Locate the cell with the specified text and output its [X, Y] center coordinate. 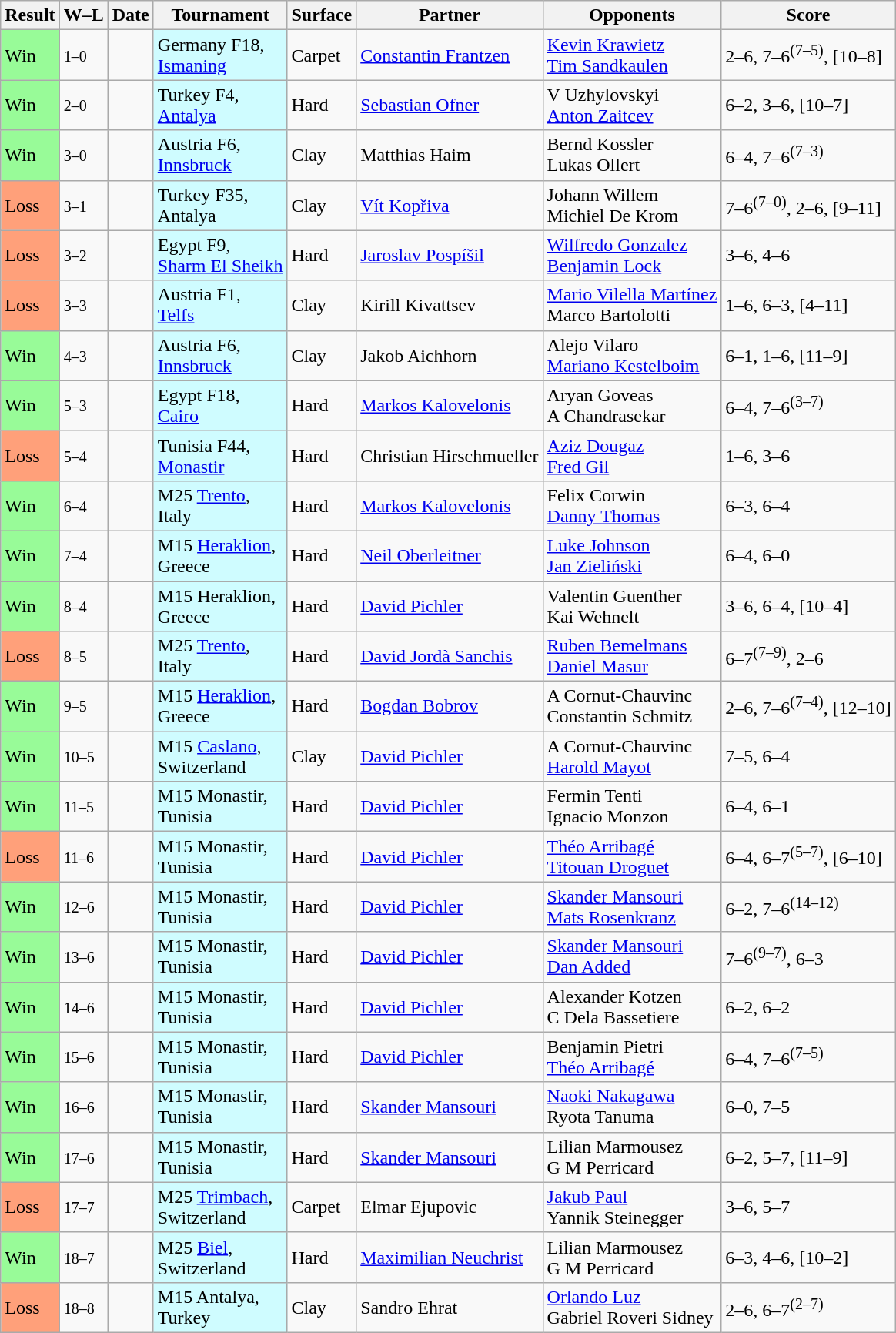
4–3 [83, 356]
M15 Antalya, Turkey [220, 1308]
3–0 [83, 156]
Kevin Krawietz Tim Sandkaulen [632, 55]
Aryan Goveas A Chandrasekar [632, 405]
Alexander Kotzen C Dela Bassetiere [632, 1007]
12–6 [83, 907]
6–2, 6–2 [808, 1007]
Christian Hirschmueller [450, 456]
3–6, 5–7 [808, 1207]
Vít Kopřiva [450, 205]
Egypt F9, Sharm El Sheikh [220, 256]
7–6(9–7), 6–3 [808, 956]
Turkey F35, Antalya [220, 205]
8–4 [83, 605]
17–6 [83, 1157]
Maximilian Neuchrist [450, 1257]
2–6, 6–7(2–7) [808, 1308]
Austria F1, Telfs [220, 305]
Elmar Ejupovic [450, 1207]
3–6, 4–6 [808, 256]
Jakub Paul Yannik Steinegger [632, 1207]
9–5 [83, 707]
1–6, 6–3, [4–11] [808, 305]
Alejo Vilaro Mariano Kestelboim [632, 356]
Turkey F4, Antalya [220, 105]
3–2 [83, 256]
1–6, 3–6 [808, 456]
6–3, 4–6, [10–2] [808, 1257]
Jaroslav Pospíšil [450, 256]
Tournament [220, 15]
Germany F18, Ismaning [220, 55]
6–4, 7–6(3–7) [808, 405]
M25 Trimbach, Switzerland [220, 1207]
Bogdan Bobrov [450, 707]
Felix Corwin Danny Thomas [632, 505]
Naoki Nakagawa Ryota Tanuma [632, 1107]
Sandro Ehrat [450, 1308]
6–4, 6–7(5–7), [6–10] [808, 856]
Benjamin Pietri Théo Arribagé [632, 1057]
15–6 [83, 1057]
Orlando Luz Gabriel Roveri Sidney [632, 1308]
Ruben Bemelmans Daniel Masur [632, 656]
6–4, 7–6(7–3) [808, 156]
Aziz Dougaz Fred Gil [632, 456]
17–7 [83, 1207]
2–6, 7–6(7–5), [10–8] [808, 55]
Opponents [632, 15]
18–8 [83, 1308]
M25 Biel, Switzerland [220, 1257]
Mario Vilella Martínez Marco Bartolotti [632, 305]
Surface [322, 15]
Neil Oberleitner [450, 556]
Tunisia F44, Monastir [220, 456]
6–3, 6–4 [808, 505]
6–4 [83, 505]
6–0, 7–5 [808, 1107]
3–3 [83, 305]
6–4, 6–0 [808, 556]
13–6 [83, 956]
16–6 [83, 1107]
Date [131, 15]
Valentin Guenther Kai Wehnelt [632, 605]
6–7(7–9), 2–6 [808, 656]
Jakob Aichhorn [450, 356]
3–6, 6–4, [10–4] [808, 605]
6–4, 6–1 [808, 807]
W–L [83, 15]
V Uzhylovskyi Anton Zaitcev [632, 105]
Matthias Haim [450, 156]
6–4, 7–6(7–5) [808, 1057]
Johann Willem Michiel De Krom [632, 205]
Partner [450, 15]
7–4 [83, 556]
11–5 [83, 807]
Skander Mansouri Dan Added [632, 956]
A Cornut-Chauvinc Constantin Schmitz [632, 707]
Constantin Frantzen [450, 55]
Fermin Tenti Ignacio Monzon [632, 807]
6–2, 5–7, [11–9] [808, 1157]
5–3 [83, 405]
Bernd Kossler Lukas Ollert [632, 156]
6–2, 3–6, [10–7] [808, 105]
Kirill Kivattsev [450, 305]
10–5 [83, 756]
Egypt F18, Cairo [220, 405]
Théo Arribagé Titouan Droguet [632, 856]
8–5 [83, 656]
Wilfredo Gonzalez Benjamin Lock [632, 256]
2–0 [83, 105]
6–2, 7–6(14–12) [808, 907]
1–0 [83, 55]
7–6(7–0), 2–6, [9–11] [808, 205]
Result [30, 15]
2–6, 7–6(7–4), [12–10] [808, 707]
11–6 [83, 856]
3–1 [83, 205]
Sebastian Ofner [450, 105]
A Cornut-Chauvinc Harold Mayot [632, 756]
Skander Mansouri Mats Rosenkranz [632, 907]
Score [808, 15]
14–6 [83, 1007]
7–5, 6–4 [808, 756]
David Jordà Sanchis [450, 656]
Luke Johnson Jan Zieliński [632, 556]
6–1, 1–6, [11–9] [808, 356]
18–7 [83, 1257]
M15 Caslano, Switzerland [220, 756]
5–4 [83, 456]
